For the text-containing cell, return its midpoint in [x, y] coordinate format. 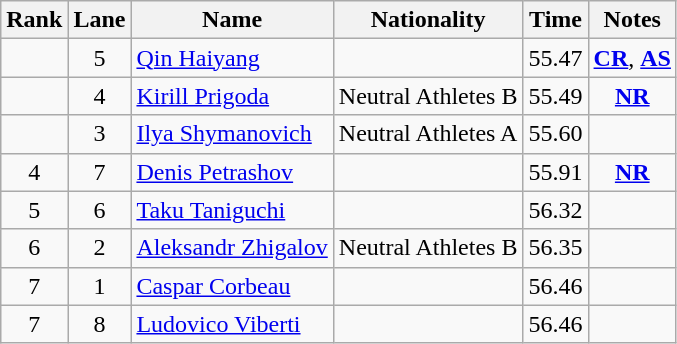
56.35 [556, 248]
Notes [632, 20]
8 [100, 324]
1 [100, 286]
3 [100, 134]
Taku Taniguchi [232, 210]
Nationality [428, 20]
Time [556, 20]
CR, AS [632, 58]
Ludovico Viberti [232, 324]
Caspar Corbeau [232, 286]
Lane [100, 20]
Ilya Shymanovich [232, 134]
2 [100, 248]
55.49 [556, 96]
Rank [34, 20]
Aleksandr Zhigalov [232, 248]
55.47 [556, 58]
Denis Petrashov [232, 172]
56.32 [556, 210]
Kirill Prigoda [232, 96]
Neutral Athletes A [428, 134]
55.91 [556, 172]
Name [232, 20]
Qin Haiyang [232, 58]
55.60 [556, 134]
